For the text-containing cell, return its midpoint in (X, Y) coordinate format. 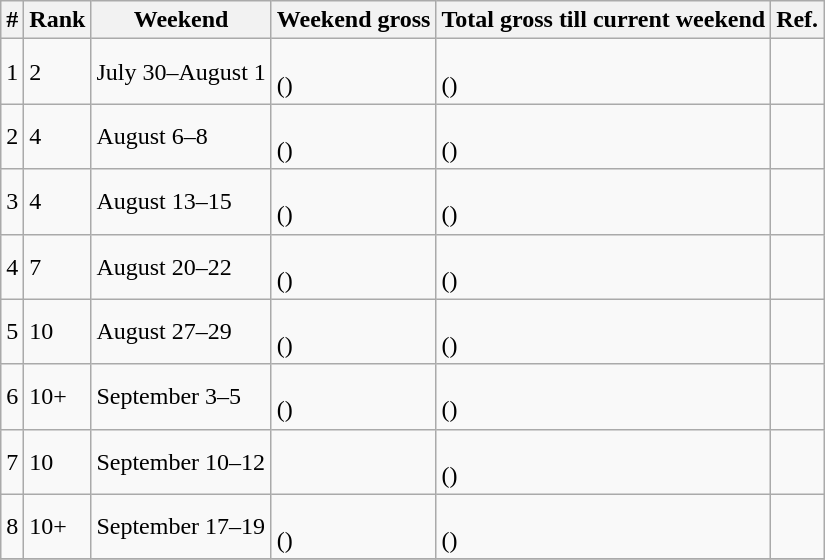
Ref. (798, 20)
August 20–22 (181, 266)
September 10–12 (181, 462)
1 (12, 72)
Weekend gross (354, 20)
# (12, 20)
5 (12, 332)
July 30–August 1 (181, 72)
8 (12, 526)
6 (12, 396)
3 (12, 202)
August 27–29 (181, 332)
August 13–15 (181, 202)
Rank (58, 20)
September 17–19 (181, 526)
August 6–8 (181, 136)
September 3–5 (181, 396)
Weekend (181, 20)
Total gross till current weekend (604, 20)
